For the text-containing cell, return its midpoint in [X, Y] coordinate format. 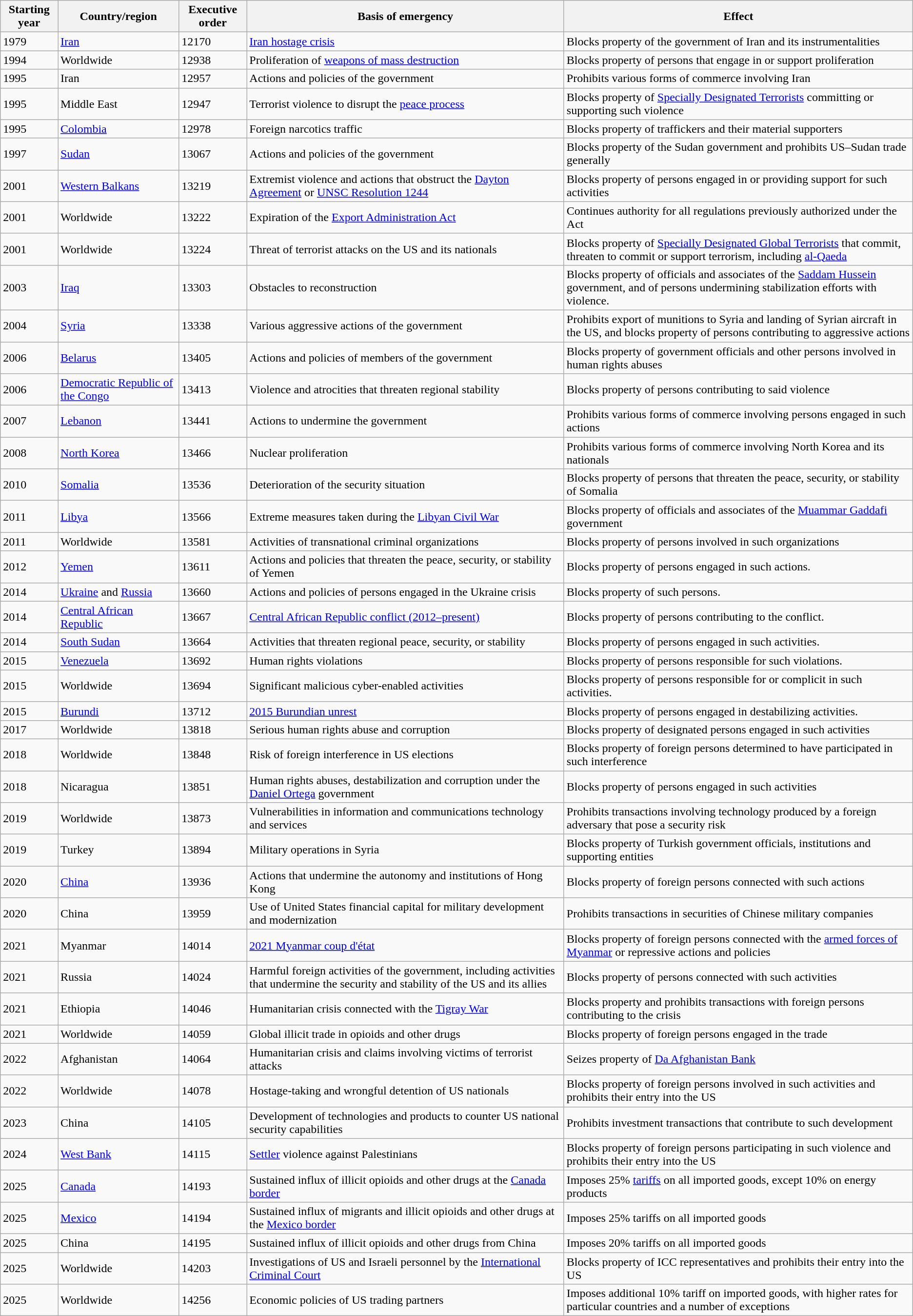
Canada [119, 1186]
North Korea [119, 453]
14195 [213, 1243]
Blocks property of Specially Designated Global Terrorists that commit, threaten to commit or support terrorism, including al-Qaeda [738, 249]
Blocks property of persons responsible for or complicit in such activities. [738, 686]
14064 [213, 1059]
Blocks property of government officials and other persons involved in human rights abuses [738, 357]
Nuclear proliferation [406, 453]
Blocks property of traffickers and their material supporters [738, 129]
Deterioration of the security situation [406, 485]
Imposes 25% tariffs on all imported goods, except 10% on energy products [738, 1186]
2010 [29, 485]
13660 [213, 592]
Prohibits investment transactions that contribute to such development [738, 1122]
Blocks property of foreign persons connected with the armed forces of Myanmar or repressive actions and policies [738, 946]
Yemen [119, 567]
Expiration of the Export Administration Act [406, 218]
14203 [213, 1268]
Serious human rights abuse and corruption [406, 729]
13692 [213, 661]
13405 [213, 357]
Blocks property of Specially Designated Terrorists committing or supporting such violence [738, 103]
Blocks property of designated persons engaged in such activities [738, 729]
14078 [213, 1091]
Foreign narcotics traffic [406, 129]
2017 [29, 729]
Western Balkans [119, 185]
Democratic Republic of the Congo [119, 389]
Middle East [119, 103]
Blocks property of foreign persons participating in such violence and prohibits their entry into the US [738, 1154]
Significant malicious cyber-enabled activities [406, 686]
Actions and policies of members of the government [406, 357]
Investigations of US and Israeli personnel by the International Criminal Court [406, 1268]
13873 [213, 819]
Blocks property of foreign persons determined to have participated in such interference [738, 754]
14194 [213, 1218]
2023 [29, 1122]
Humanitarian crisis connected with the Tigray War [406, 1009]
Blocks property of persons engaged in destabilizing activities. [738, 711]
13667 [213, 617]
13851 [213, 787]
Prohibits export of munitions to Syria and landing of Syrian aircraft in the US, and blocks property of persons contributing to aggressive actions [738, 326]
13067 [213, 154]
Russia [119, 977]
Human rights abuses, destabilization and corruption under the Daniel Ortega government [406, 787]
Actions and policies that threaten the peace, security, or stability of Yemen [406, 567]
13694 [213, 686]
14115 [213, 1154]
Basis of emergency [406, 17]
1979 [29, 41]
12957 [213, 79]
Burundi [119, 711]
13959 [213, 913]
Actions to undermine the government [406, 422]
Threat of terrorist attacks on the US and its nationals [406, 249]
Blocks property of persons connected with such activities [738, 977]
Extreme measures taken during the Libyan Civil War [406, 516]
South Sudan [119, 642]
13664 [213, 642]
Iraq [119, 287]
Blocks property of Turkish government officials, institutions and supporting entities [738, 850]
Blocks property of persons engaged in such activities. [738, 642]
Seizes property of Da Afghanistan Bank [738, 1059]
Proliferation of weapons of mass destruction [406, 60]
12947 [213, 103]
Myanmar [119, 946]
Prohibits various forms of commerce involving persons engaged in such actions [738, 422]
Sudan [119, 154]
Global illicit trade in opioids and other drugs [406, 1034]
Ukraine and Russia [119, 592]
Blocks property of persons that engage in or support proliferation [738, 60]
Country/region [119, 17]
Turkey [119, 850]
14014 [213, 946]
Imposes additional 10% tariff on imported goods, with higher rates for particular countries and a number of exceptions [738, 1300]
Libya [119, 516]
2004 [29, 326]
14105 [213, 1122]
Blocks property of persons engaged in such activities [738, 787]
12938 [213, 60]
Blocks property of foreign persons involved in such activities and prohibits their entry into the US [738, 1091]
Humanitarian crisis and claims involving victims of terrorist attacks [406, 1059]
Nicaragua [119, 787]
13611 [213, 567]
West Bank [119, 1154]
13338 [213, 326]
Blocks property of persons that threaten the peace, security, or stability of Somalia [738, 485]
Lebanon [119, 422]
Blocks property of persons engaged in such actions. [738, 567]
13894 [213, 850]
Blocks property of persons contributing to the conflict. [738, 617]
Prohibits transactions in securities of Chinese military companies [738, 913]
Blocks property of officials and associates of the Saddam Hussein government, and of persons undermining stabilization efforts with violence. [738, 287]
Imposes 20% tariffs on all imported goods [738, 1243]
14193 [213, 1186]
12170 [213, 41]
Iran hostage crisis [406, 41]
Vulnerabilities in information and communications technology and services [406, 819]
Blocks property of persons engaged in or providing support for such activities [738, 185]
Sustained influx of migrants and illicit opioids and other drugs at the Mexico border [406, 1218]
Prohibits various forms of commerce involving North Korea and its nationals [738, 453]
2015 Burundian unrest [406, 711]
Blocks property of persons involved in such organizations [738, 542]
13413 [213, 389]
13581 [213, 542]
Economic policies of US trading partners [406, 1300]
2012 [29, 567]
13441 [213, 422]
Blocks property of such persons. [738, 592]
Human rights violations [406, 661]
Venezuela [119, 661]
13222 [213, 218]
13712 [213, 711]
Belarus [119, 357]
Settler violence against Palestinians [406, 1154]
Executive order [213, 17]
Harmful foreign activities of the government, including activities that undermine the security and stability of the US and its allies [406, 977]
Ethiopia [119, 1009]
1997 [29, 154]
Actions that undermine the autonomy and institutions of Hong Kong [406, 882]
Hostage-taking and wrongful detention of US nationals [406, 1091]
Sustained influx of illicit opioids and other drugs at the Canada border [406, 1186]
13303 [213, 287]
13224 [213, 249]
Development of technologies and products to counter US national security capabilities [406, 1122]
Imposes 25% tariffs on all imported goods [738, 1218]
Blocks property of foreign persons connected with such actions [738, 882]
14059 [213, 1034]
Various aggressive actions of the government [406, 326]
Violence and atrocities that threaten regional stability [406, 389]
13536 [213, 485]
Terrorist violence to disrupt the peace process [406, 103]
Blocks property and prohibits transactions with foreign persons contributing to the crisis [738, 1009]
Military operations in Syria [406, 850]
Activities of transnational criminal organizations [406, 542]
Activities that threaten regional peace, security, or stability [406, 642]
Effect [738, 17]
2007 [29, 422]
2008 [29, 453]
13936 [213, 882]
Blocks property of the Sudan government and prohibits US–Sudan trade generally [738, 154]
Blocks property of persons contributing to said violence [738, 389]
Prohibits transactions involving technology produced by a foreign adversary that pose a security risk [738, 819]
Colombia [119, 129]
14256 [213, 1300]
Somalia [119, 485]
1994 [29, 60]
Blocks property of the government of Iran and its instrumentalities [738, 41]
Central African Republic conflict (2012–present) [406, 617]
Blocks property of persons responsible for such violations. [738, 661]
Actions and policies of persons engaged in the Ukraine crisis [406, 592]
13818 [213, 729]
13848 [213, 754]
Afghanistan [119, 1059]
13466 [213, 453]
13566 [213, 516]
13219 [213, 185]
2024 [29, 1154]
Sustained influx of illicit opioids and other drugs from China [406, 1243]
Mexico [119, 1218]
2003 [29, 287]
Extremist violence and actions that obstruct the Dayton Agreement or UNSC Resolution 1244 [406, 185]
Obstacles to reconstruction [406, 287]
Blocks property of foreign persons engaged in the trade [738, 1034]
12978 [213, 129]
Risk of foreign interference in US elections [406, 754]
Central African Republic [119, 617]
14046 [213, 1009]
Prohibits various forms of commerce involving Iran [738, 79]
Starting year [29, 17]
Blocks property of officials and associates of the Muammar Gaddafi government [738, 516]
Use of United States financial capital for military development and modernization [406, 913]
Blocks property of ICC representatives and prohibits their entry into the US [738, 1268]
Syria [119, 326]
2021 Myanmar coup d'état [406, 946]
14024 [213, 977]
Continues authority for all regulations previously authorized under the Act [738, 218]
